Provide the (X, Y) coordinate of the cell's center where the given text is located.  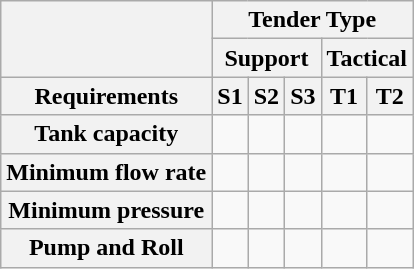
Tank capacity (106, 134)
S1 (230, 96)
Pump and Roll (106, 248)
Support (266, 58)
Requirements (106, 96)
Tender Type (312, 20)
S2 (266, 96)
Minimum flow rate (106, 172)
T1 (344, 96)
S3 (303, 96)
T2 (390, 96)
Minimum pressure (106, 210)
Tactical (367, 58)
